From the cell containing the given text, extract its center point as (x, y) coordinate. 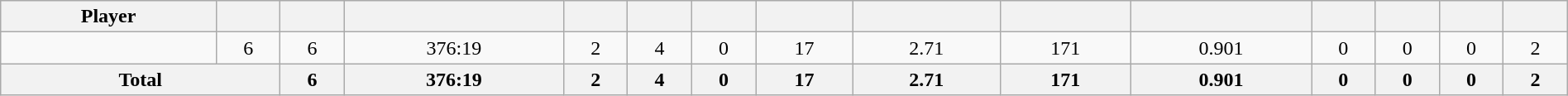
Total (141, 79)
Player (109, 17)
